Provide the [x, y] coordinate of the cell's center where the given text is located.  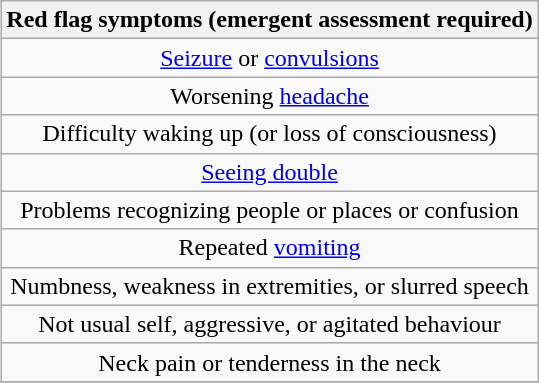
Repeated vomiting [270, 248]
Worsening headache [270, 96]
Difficulty waking up (or loss of consciousness) [270, 134]
Neck pain or tenderness in the neck [270, 362]
Red flag symptoms (emergent assessment required) [270, 20]
Numbness, weakness in extremities, or slurred speech [270, 286]
Problems recognizing people or places or confusion [270, 210]
Seeing double [270, 172]
Seizure or convulsions [270, 58]
Not usual self, aggressive, or agitated behaviour [270, 324]
